From the cell containing the given text, extract its center point as (X, Y) coordinate. 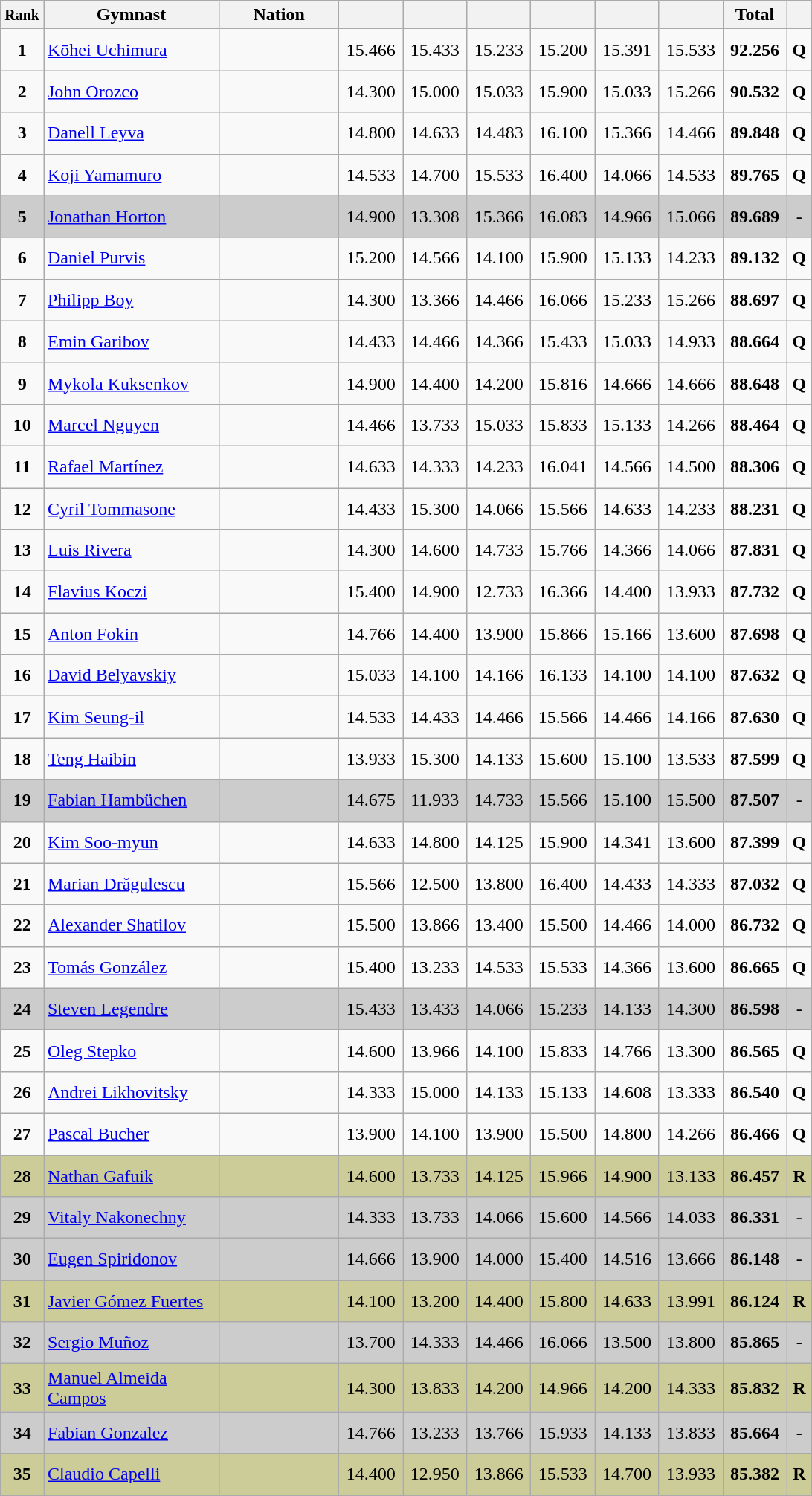
88.697 (755, 300)
12.733 (499, 592)
13.433 (435, 1009)
89.765 (755, 175)
15.933 (563, 1433)
Vitaly Nakonechny (131, 1218)
13.308 (435, 216)
32 (22, 1343)
15 (22, 634)
87.032 (755, 884)
88.306 (755, 466)
89.132 (755, 258)
Steven Legendre (131, 1009)
85.832 (755, 1388)
13.333 (691, 1092)
15.800 (563, 1301)
13 (22, 550)
Kōhei Uchimura (131, 50)
Jonathan Horton (131, 216)
10 (22, 425)
88.464 (755, 425)
15.816 (563, 383)
14.033 (691, 1218)
13.766 (499, 1433)
13.666 (691, 1259)
Mykola Kuksenkov (131, 383)
16.100 (563, 133)
12.500 (435, 884)
13.533 (691, 759)
15.391 (627, 50)
87.632 (755, 675)
8 (22, 341)
3 (22, 133)
Danell Leyva (131, 133)
15.466 (371, 50)
13.300 (691, 1050)
Daniel Purvis (131, 258)
87.507 (755, 800)
14.483 (499, 133)
86.457 (755, 1175)
22 (22, 925)
Total (755, 15)
15.766 (563, 550)
Marian Drăgulescu (131, 884)
16.366 (563, 592)
12.950 (435, 1474)
15.866 (563, 634)
86.148 (755, 1259)
11 (22, 466)
33 (22, 1388)
Fabian Hambüchen (131, 800)
13.700 (371, 1343)
29 (22, 1218)
1 (22, 50)
Javier Gómez Fuertes (131, 1301)
Oleg Stepko (131, 1050)
2 (22, 92)
14.500 (691, 466)
Kim Seung-il (131, 717)
87.831 (755, 550)
90.532 (755, 92)
6 (22, 258)
Emin Garibov (131, 341)
Teng Haibin (131, 759)
88.231 (755, 509)
14 (22, 592)
16.133 (563, 675)
88.648 (755, 383)
15.166 (627, 634)
31 (22, 1301)
15.066 (691, 216)
Flavius Koczi (131, 592)
89.689 (755, 216)
14.341 (627, 842)
86.331 (755, 1218)
Koji Yamamuro (131, 175)
86.124 (755, 1301)
Claudio Capelli (131, 1474)
25 (22, 1050)
Alexander Shatilov (131, 925)
5 (22, 216)
14.608 (627, 1092)
27 (22, 1134)
Cyril Tommasone (131, 509)
Luis Rivera (131, 550)
15.966 (563, 1175)
16.083 (563, 216)
13.366 (435, 300)
Kim Soo-myun (131, 842)
John Orozco (131, 92)
26 (22, 1092)
86.540 (755, 1092)
13.400 (499, 925)
Anton Fokin (131, 634)
13.133 (691, 1175)
89.848 (755, 133)
21 (22, 884)
11.933 (435, 800)
13.991 (691, 1301)
30 (22, 1259)
87.732 (755, 592)
87.599 (755, 759)
14.516 (627, 1259)
85.382 (755, 1474)
Nation (280, 15)
85.865 (755, 1343)
13.500 (627, 1343)
23 (22, 967)
28 (22, 1175)
Manuel Almeida Campos (131, 1388)
16 (22, 675)
34 (22, 1433)
Gymnast (131, 15)
David Belyavskiy (131, 675)
4 (22, 175)
Pascal Bucher (131, 1134)
Sergio Muñoz (131, 1343)
Philipp Boy (131, 300)
17 (22, 717)
86.466 (755, 1134)
13.200 (435, 1301)
Marcel Nguyen (131, 425)
Fabian Gonzalez (131, 1433)
Eugen Spiridonov (131, 1259)
12 (22, 509)
Tomás González (131, 967)
Nathan Gafuik (131, 1175)
86.598 (755, 1009)
18 (22, 759)
92.256 (755, 50)
86.665 (755, 967)
9 (22, 383)
86.732 (755, 925)
87.698 (755, 634)
7 (22, 300)
14.933 (691, 341)
87.630 (755, 717)
14.675 (371, 800)
24 (22, 1009)
88.664 (755, 341)
Andrei Likhovitsky (131, 1092)
Rank (22, 15)
19 (22, 800)
85.664 (755, 1433)
87.399 (755, 842)
20 (22, 842)
16.041 (563, 466)
Rafael Martínez (131, 466)
35 (22, 1474)
86.565 (755, 1050)
13.966 (435, 1050)
